Detect which cell encompasses the target text, then output its (x, y) center coordinate. 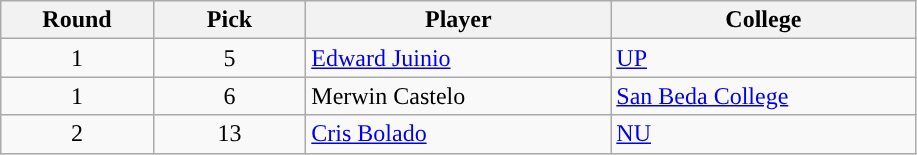
Cris Bolado (458, 134)
Pick (230, 20)
5 (230, 58)
6 (230, 96)
Edward Juinio (458, 58)
San Beda College (764, 96)
Player (458, 20)
NU (764, 134)
College (764, 20)
2 (78, 134)
Round (78, 20)
13 (230, 134)
Merwin Castelo (458, 96)
UP (764, 58)
